Capture the cell that displays the provided text and extract its (x, y) central coordinate. 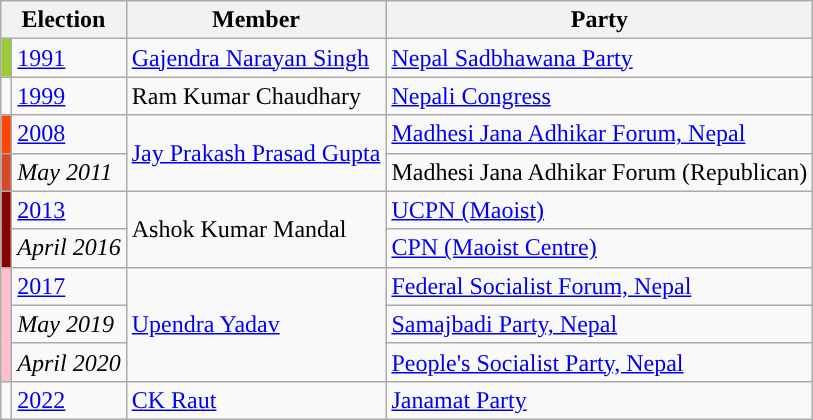
Madhesi Jana Adhikar Forum, Nepal (600, 134)
2013 (69, 210)
Party (600, 20)
Federal Socialist Forum, Nepal (600, 286)
May 2011 (69, 172)
1991 (69, 58)
Ashok Kumar Mandal (256, 229)
Samajbadi Party, Nepal (600, 324)
2022 (69, 400)
CK Raut (256, 400)
Nepali Congress (600, 96)
2017 (69, 286)
May 2019 (69, 324)
Madhesi Jana Adhikar Forum (Republican) (600, 172)
2008 (69, 134)
Election (64, 20)
April 2016 (69, 248)
Member (256, 20)
Gajendra Narayan Singh (256, 58)
Janamat Party (600, 400)
April 2020 (69, 362)
1999 (69, 96)
Upendra Yadav (256, 324)
People's Socialist Party, Nepal (600, 362)
UCPN (Maoist) (600, 210)
Jay Prakash Prasad Gupta (256, 153)
Ram Kumar Chaudhary (256, 96)
Nepal Sadbhawana Party (600, 58)
CPN (Maoist Centre) (600, 248)
